Pinpoint the cell where the given text exists, returning its [x, y] midpoint coordinate. 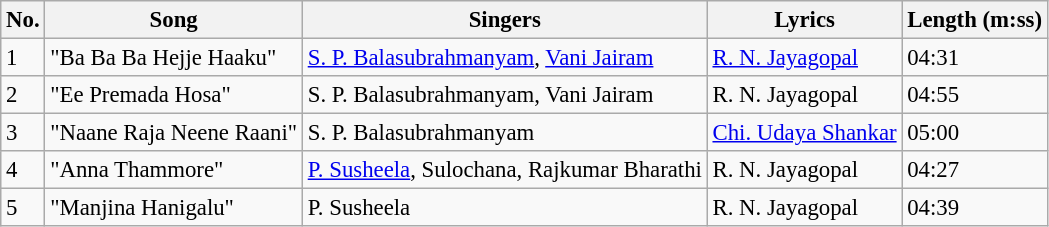
Singers [504, 20]
S. P. Balasubrahmanyam [504, 133]
04:31 [974, 58]
"Ba Ba Ba Hejje Haaku" [174, 58]
"Anna Thammore" [174, 170]
4 [23, 170]
04:39 [974, 208]
05:00 [974, 133]
Chi. Udaya Shankar [804, 133]
"Naane Raja Neene Raani" [174, 133]
Song [174, 20]
04:55 [974, 95]
P. Susheela [504, 208]
1 [23, 58]
2 [23, 95]
04:27 [974, 170]
3 [23, 133]
No. [23, 20]
5 [23, 208]
Lyrics [804, 20]
Length (m:ss) [974, 20]
P. Susheela, Sulochana, Rajkumar Bharathi [504, 170]
"Ee Premada Hosa" [174, 95]
"Manjina Hanigalu" [174, 208]
